Provide the (x, y) coordinate of the cell's center where the given text is located.  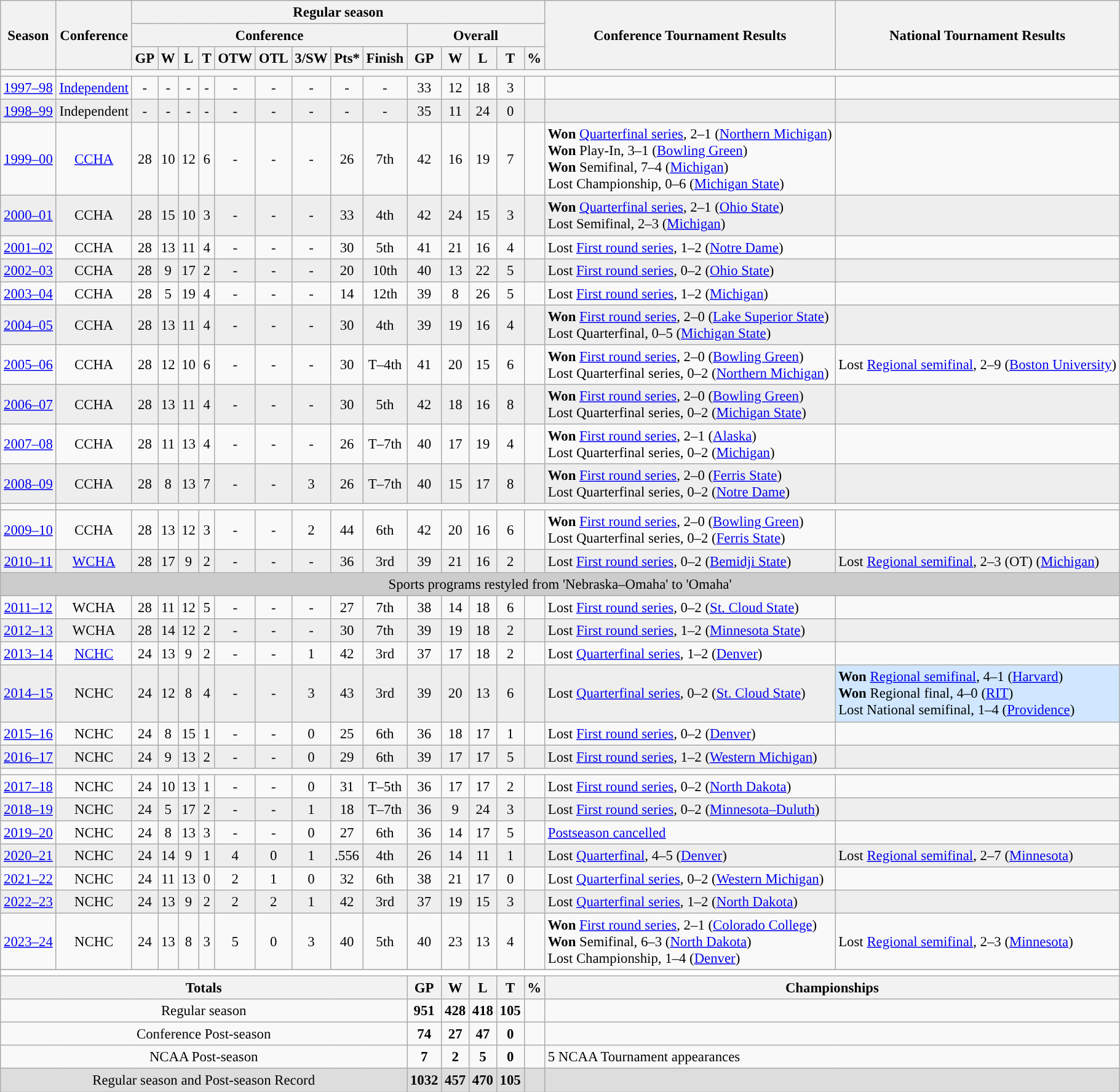
Sports programs restyled from 'Nebraska–Omaha' to 'Omaha' (560, 584)
2011–12 (28, 608)
2000–01 (28, 215)
1997–98 (28, 88)
.556 (347, 856)
Lost First round series, 0–2 (North Dakota) (689, 786)
Won First round series, 2–0 (Bowling Green)Lost Quarterfinal series, 0–2 (Ferris State) (689, 530)
2010–11 (28, 562)
470 (483, 1080)
2015–16 (28, 733)
Won Regional semifinal, 4–1 (Harvard)Won Regional final, 4–0 (RIT)Lost National semifinal, 1–4 (Providence) (977, 694)
2009–10 (28, 530)
22 (483, 270)
Won First round series, 2–1 (Alaska)Lost Quarterfinal series, 0–2 (Michigan) (689, 444)
2013–14 (28, 654)
23 (455, 942)
418 (483, 1011)
12th (385, 293)
Lost Regional semifinal, 2–9 (Boston University) (977, 364)
Lost Quarterfinal, 4–5 (Denver) (689, 856)
2005–06 (28, 364)
Lost Quarterfinal series, 0–2 (St. Cloud State) (689, 694)
Won First round series, 2–1 (Colorado College)Won Semifinal, 6–3 (North Dakota)Lost Championship, 1–4 (Denver) (689, 942)
NCAA Post-season (204, 1058)
T–5th (385, 786)
Conference Tournament Results (689, 36)
2020–21 (28, 856)
Lost Quarterfinal series, 1–2 (Denver) (689, 654)
Lost First round series, 1–2 (Notre Dame) (689, 247)
Won First round series, 2–0 (Bowling Green)Lost Quarterfinal series, 0–2 (Northern Michigan) (689, 364)
25 (347, 733)
5 NCAA Tournament appearances (832, 1058)
Lost Regional semifinal, 2–3 (OT) (Michigan) (977, 562)
2008–09 (28, 484)
2017–18 (28, 786)
44 (347, 530)
Lost First round series, 0–2 (St. Cloud State) (689, 608)
29 (347, 757)
Season (28, 36)
951 (424, 1011)
Postseason cancelled (689, 832)
Lost First round series, 0–2 (Denver) (689, 733)
Finish (385, 58)
2019–20 (28, 832)
Lost First round series, 1–2 (Minnesota State) (689, 631)
47 (483, 1034)
428 (455, 1011)
Lost Quarterfinal series, 0–2 (Western Michigan) (689, 879)
T–4th (385, 364)
Lost First round series, 1–2 (Western Michigan) (689, 757)
35 (424, 111)
2003–04 (28, 293)
2021–22 (28, 879)
Overall (476, 36)
Lost First round series, 0–2 (Minnesota–Duluth) (689, 810)
Pts* (347, 58)
Lost First round series, 1–2 (Michigan) (689, 293)
3/SW (311, 58)
Won Quarterfinal series, 2–1 (Northern Michigan)Won Play-In, 3–1 (Bowling Green)Won Semifinal, 7–4 (Michigan)Lost Championship, 0–6 (Michigan State) (689, 160)
Lost Regional semifinal, 2–7 (Minnesota) (977, 856)
Lost First round series, 0–2 (Ohio State) (689, 270)
1998–99 (28, 111)
2012–13 (28, 631)
2001–02 (28, 247)
OTW (235, 58)
Won Quarterfinal series, 2–1 (Ohio State)Lost Semifinal, 2–3 (Michigan) (689, 215)
Won First round series, 2–0 (Lake Superior State)Lost Quarterfinal, 0–5 (Michigan State) (689, 325)
2002–03 (28, 270)
Championships (832, 988)
2014–15 (28, 694)
2007–08 (28, 444)
32 (347, 879)
1999–00 (28, 160)
Conference Post-season (204, 1034)
31 (347, 786)
2022–23 (28, 902)
Regular season and Post-season Record (204, 1080)
Won First round series, 2–0 (Ferris State)Lost Quarterfinal series, 0–2 (Notre Dame) (689, 484)
Lost First round series, 0–2 (Bemidji State) (689, 562)
43 (347, 694)
Totals (204, 988)
2004–05 (28, 325)
National Tournament Results (977, 36)
2018–19 (28, 810)
Lost Regional semifinal, 2–3 (Minnesota) (977, 942)
OTL (273, 58)
2006–07 (28, 405)
74 (424, 1034)
10th (385, 270)
1032 (424, 1080)
Lost Quarterfinal series, 1–2 (North Dakota) (689, 902)
Won First round series, 2–0 (Bowling Green)Lost Quarterfinal series, 0–2 (Michigan State) (689, 405)
457 (455, 1080)
2016–17 (28, 757)
2023–24 (28, 942)
